Search for the cell housing the specified text and yield its [x, y] center coordinate. 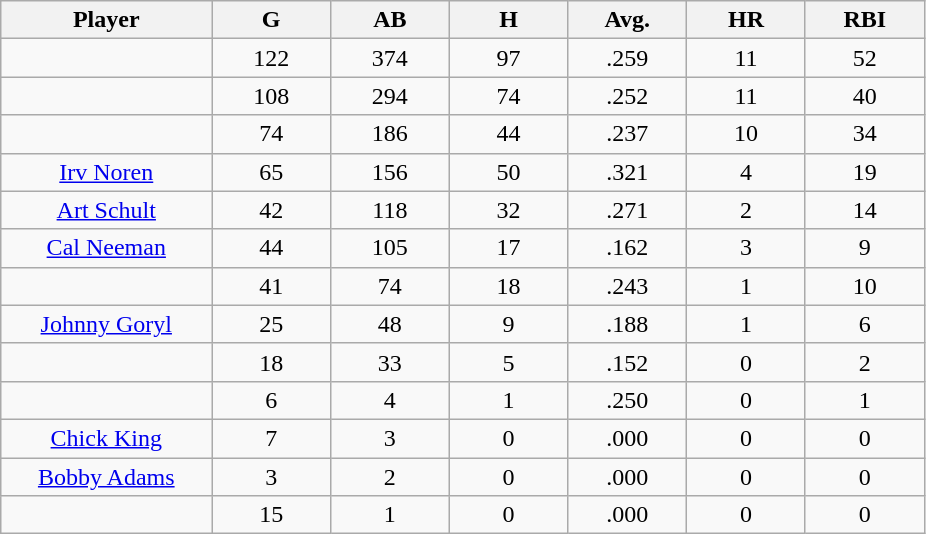
Bobby Adams [106, 477]
50 [508, 172]
.188 [628, 324]
HR [746, 20]
.259 [628, 58]
.252 [628, 96]
118 [390, 210]
AB [390, 20]
Art Schult [106, 210]
40 [864, 96]
H [508, 20]
156 [390, 172]
65 [272, 172]
G [272, 20]
Cal Neeman [106, 248]
374 [390, 58]
.237 [628, 134]
52 [864, 58]
25 [272, 324]
.162 [628, 248]
Player [106, 20]
Chick King [106, 438]
Avg. [628, 20]
108 [272, 96]
33 [390, 362]
.152 [628, 362]
48 [390, 324]
5 [508, 362]
15 [272, 515]
41 [272, 286]
RBI [864, 20]
17 [508, 248]
19 [864, 172]
186 [390, 134]
42 [272, 210]
294 [390, 96]
.321 [628, 172]
.250 [628, 400]
7 [272, 438]
32 [508, 210]
34 [864, 134]
105 [390, 248]
97 [508, 58]
14 [864, 210]
122 [272, 58]
Johnny Goryl [106, 324]
.243 [628, 286]
Irv Noren [106, 172]
.271 [628, 210]
